Pinpoint the cell where the given text exists, returning its (x, y) midpoint coordinate. 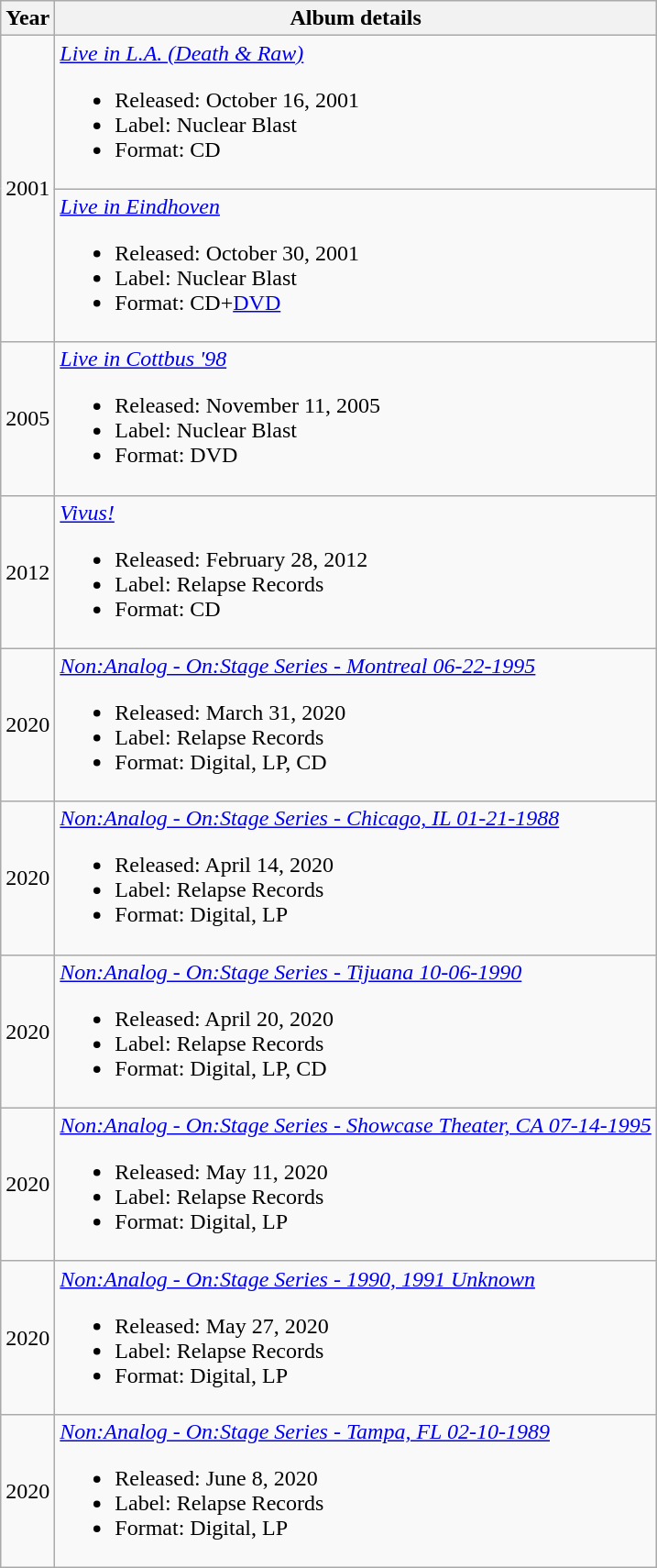
Vivus!Released: February 28, 2012Label: Relapse RecordsFormat: CD (356, 572)
2005 (27, 418)
Album details (356, 18)
Non:Analog - On:Stage Series - Chicago, IL 01-21-1988Released: April 14, 2020Label: Relapse RecordsFormat: Digital, LP (356, 878)
Year (27, 18)
Non:Analog - On:Stage Series - Showcase Theater, CA 07-14-1995Released: May 11, 2020Label: Relapse RecordsFormat: Digital, LP (356, 1185)
2012 (27, 572)
2001 (27, 189)
Live in EindhovenReleased: October 30, 2001Label: Nuclear BlastFormat: CD+DVD (356, 266)
Non:Analog - On:Stage Series - 1990, 1991 UnknownReleased: May 27, 2020Label: Relapse RecordsFormat: Digital, LP (356, 1337)
Non:Analog - On:Stage Series - Tijuana 10-06-1990Released: April 20, 2020Label: Relapse RecordsFormat: Digital, LP, CD (356, 1031)
Non:Analog - On:Stage Series - Montreal 06-22-1995Released: March 31, 2020Label: Relapse RecordsFormat: Digital, LP, CD (356, 724)
Non:Analog - On:Stage Series - Tampa, FL 02-10-1989Released: June 8, 2020Label: Relapse RecordsFormat: Digital, LP (356, 1491)
Live in L.A. (Death & Raw)Released: October 16, 2001Label: Nuclear BlastFormat: CD (356, 112)
Live in Cottbus '98Released: November 11, 2005Label: Nuclear BlastFormat: DVD (356, 418)
